Return (x, y) of the center of cell containing provided text 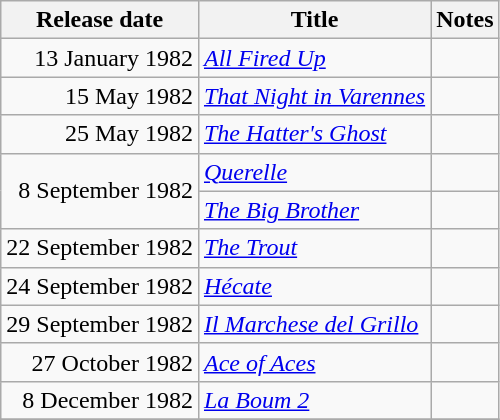
29 September 1982 (100, 324)
8 September 1982 (100, 191)
The Big Brother (314, 210)
La Boum 2 (314, 400)
That Night in Varennes (314, 96)
27 October 1982 (100, 362)
22 September 1982 (100, 248)
The Hatter's Ghost (314, 134)
24 September 1982 (100, 286)
15 May 1982 (100, 96)
25 May 1982 (100, 134)
Release date (100, 20)
13 January 1982 (100, 58)
Querelle (314, 172)
Il Marchese del Grillo (314, 324)
All Fired Up (314, 58)
8 December 1982 (100, 400)
Title (314, 20)
The Trout (314, 248)
Notes (465, 20)
Ace of Aces (314, 362)
Hécate (314, 286)
